Pinpoint the cell where the given text exists, returning its [x, y] midpoint coordinate. 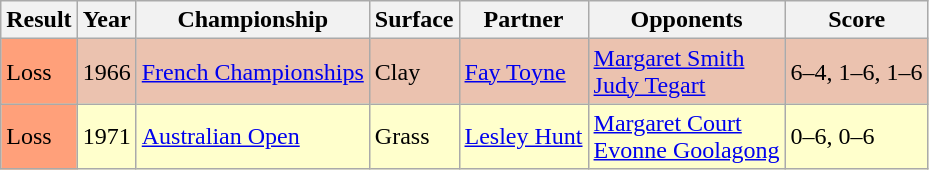
Surface [414, 20]
Grass [414, 136]
Championship [252, 20]
Lesley Hunt [524, 136]
Margaret Court Evonne Goolagong [686, 136]
Score [856, 20]
Clay [414, 72]
1966 [106, 72]
6–4, 1–6, 1–6 [856, 72]
0–6, 0–6 [856, 136]
French Championships [252, 72]
Result [39, 20]
Australian Open [252, 136]
Margaret Smith Judy Tegart [686, 72]
Opponents [686, 20]
Fay Toyne [524, 72]
Year [106, 20]
Partner [524, 20]
1971 [106, 136]
